Search for the cell housing the specified text and yield its (x, y) center coordinate. 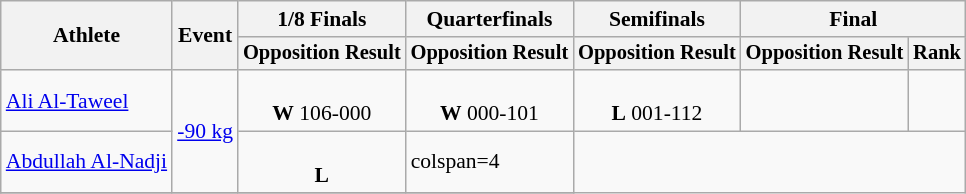
Event (205, 36)
L 001-112 (657, 100)
L (322, 162)
W 000-101 (490, 100)
Athlete (86, 36)
colspan=4 (490, 162)
Rank (937, 54)
Final (854, 19)
Quarterfinals (490, 19)
Semifinals (657, 19)
-90 kg (205, 131)
Abdullah Al-Nadji (86, 162)
W 106-000 (322, 100)
Ali Al-Taweel (86, 100)
1/8 Finals (322, 19)
